Pinpoint the cell where the given text exists, returning its (X, Y) midpoint coordinate. 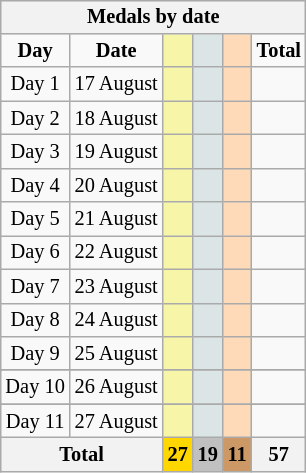
20 August (116, 185)
Day 5 (36, 219)
19 (208, 455)
22 August (116, 253)
Day 7 (36, 286)
18 August (116, 118)
17 August (116, 84)
23 August (116, 286)
19 August (116, 152)
Day 9 (36, 354)
24 August (116, 320)
25 August (116, 354)
11 (238, 455)
Day 8 (36, 320)
Day 10 (36, 387)
Date (116, 51)
21 August (116, 219)
Day 6 (36, 253)
27 August (116, 421)
Day 2 (36, 118)
27 (178, 455)
26 August (116, 387)
57 (279, 455)
Medals by date (154, 17)
Day 1 (36, 84)
Day (36, 51)
Day 11 (36, 421)
Day 4 (36, 185)
Day 3 (36, 152)
